Return (X, Y) of the center of cell containing provided text 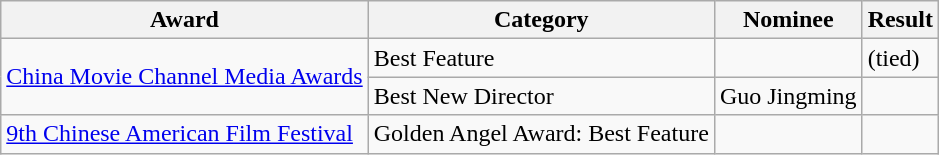
Best New Director (541, 96)
Category (541, 20)
(tied) (900, 58)
Guo Jingming (788, 96)
Best Feature (541, 58)
Award (184, 20)
Nominee (788, 20)
9th Chinese American Film Festival (184, 134)
Result (900, 20)
Golden Angel Award: Best Feature (541, 134)
China Movie Channel Media Awards (184, 77)
